Pinpoint the cell where the given text exists, returning its [x, y] midpoint coordinate. 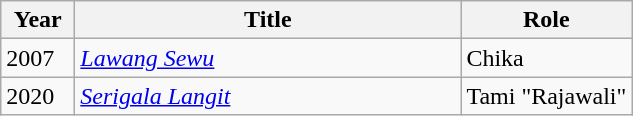
Serigala Langit [268, 96]
Title [268, 20]
2007 [38, 58]
Year [38, 20]
Lawang Sewu [268, 58]
Role [546, 20]
2020 [38, 96]
Chika [546, 58]
Tami "Rajawali" [546, 96]
